Identify which cell holds the provided text, then report its [x, y] central coordinate. 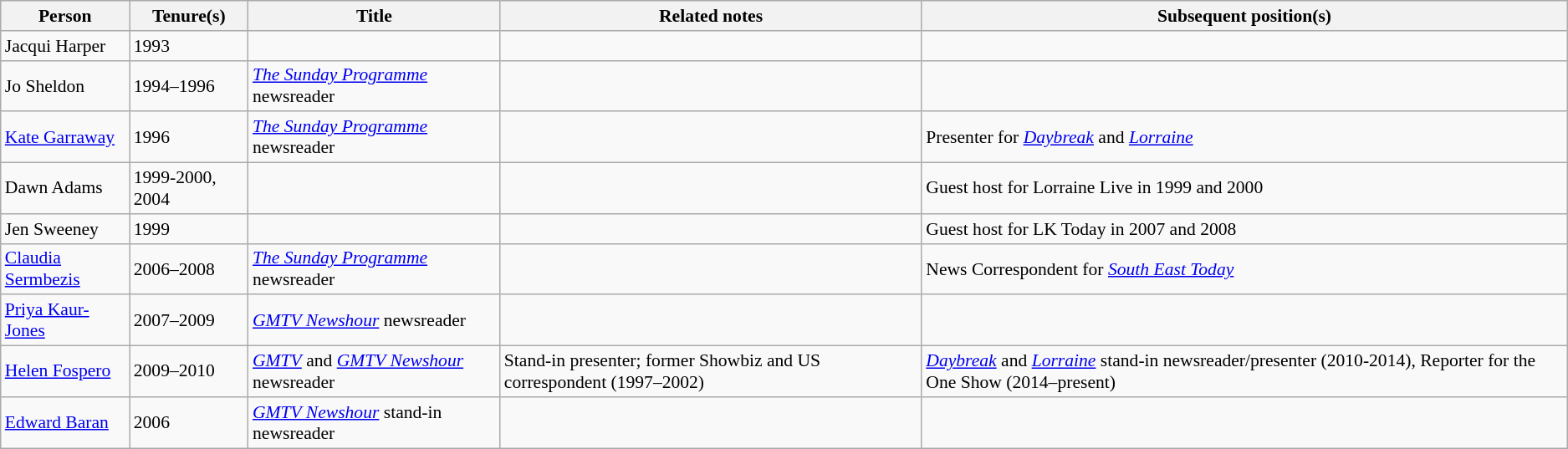
Dawn Adams [65, 189]
Jen Sweeney [65, 229]
GMTV Newshour stand-in newsreader [375, 423]
Edward Baran [65, 423]
Guest host for LK Today in 2007 and 2008 [1244, 229]
1999-2000, 2004 [189, 189]
Jo Sheldon [65, 85]
2006 [189, 423]
Stand-in presenter; former Showbiz and US correspondent (1997–2002) [711, 371]
Priya Kaur-Jones [65, 321]
1999 [189, 229]
Daybreak and Lorraine stand-in newsreader/presenter (2010-2014), Reporter for the One Show (2014–present) [1244, 371]
1994–1996 [189, 85]
2006–2008 [189, 269]
Helen Fospero [65, 371]
Related notes [711, 16]
GMTV and GMTV Newshour newsreader [375, 371]
2009–2010 [189, 371]
Claudia Sermbezis [65, 269]
Tenure(s) [189, 16]
Presenter for Daybreak and Lorraine [1244, 137]
News Correspondent for South East Today [1244, 269]
Subsequent position(s) [1244, 16]
Guest host for Lorraine Live in 1999 and 2000 [1244, 189]
1993 [189, 46]
Kate Garraway [65, 137]
GMTV Newshour newsreader [375, 321]
2007–2009 [189, 321]
Jacqui Harper [65, 46]
Title [375, 16]
Person [65, 16]
1996 [189, 137]
